Pinpoint the cell where the given text exists, returning its (X, Y) midpoint coordinate. 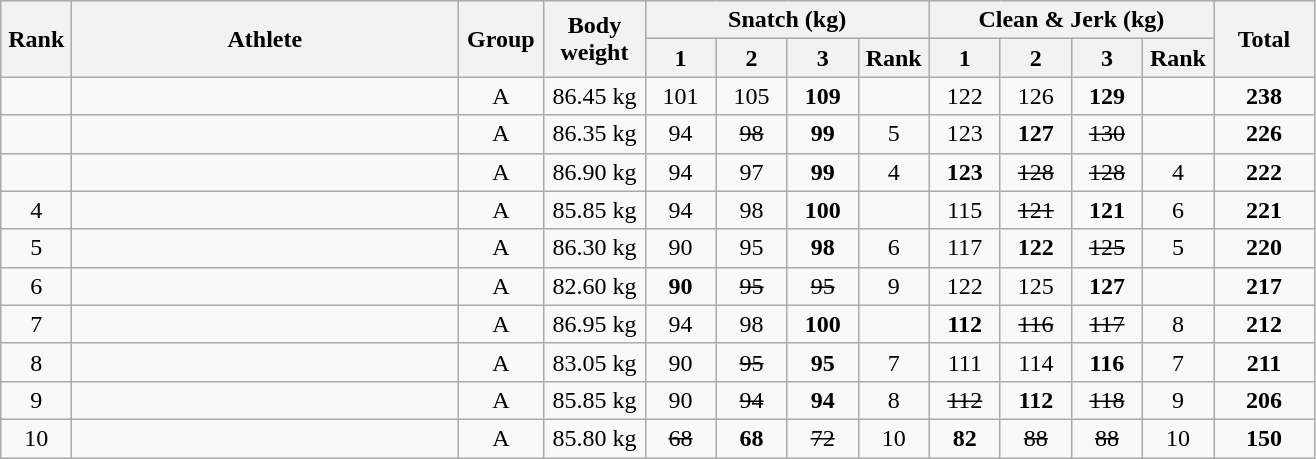
222 (1264, 172)
212 (1264, 324)
86.45 kg (594, 96)
221 (1264, 210)
83.05 kg (594, 362)
101 (680, 96)
109 (822, 96)
114 (1036, 362)
238 (1264, 96)
220 (1264, 248)
Body weight (594, 39)
211 (1264, 362)
217 (1264, 286)
Athlete (265, 39)
Snatch (kg) (787, 20)
226 (1264, 134)
86.95 kg (594, 324)
86.30 kg (594, 248)
82.60 kg (594, 286)
Group (501, 39)
150 (1264, 438)
115 (964, 210)
82 (964, 438)
97 (752, 172)
126 (1036, 96)
129 (1106, 96)
206 (1264, 400)
111 (964, 362)
86.90 kg (594, 172)
Total (1264, 39)
Clean & Jerk (kg) (1071, 20)
118 (1106, 400)
85.80 kg (594, 438)
72 (822, 438)
130 (1106, 134)
86.35 kg (594, 134)
105 (752, 96)
